Output the [X, Y] coordinate of the center of the cell containing the given text.  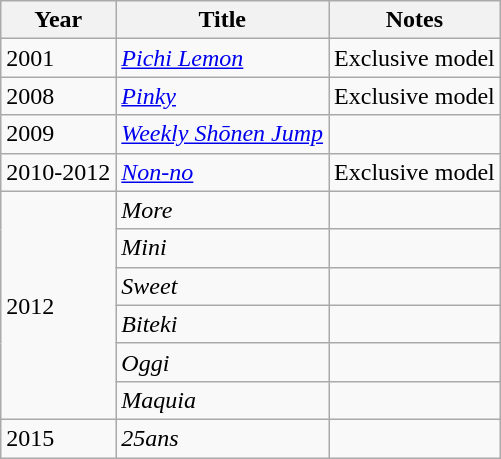
Oggi [222, 362]
25ans [222, 438]
Biteki [222, 324]
2015 [58, 438]
2010-2012 [58, 172]
Weekly Shōnen Jump [222, 134]
2012 [58, 305]
Non-no [222, 172]
2009 [58, 134]
2001 [58, 58]
Title [222, 20]
2008 [58, 96]
Mini [222, 248]
Pichi Lemon [222, 58]
Year [58, 20]
More [222, 210]
Maquia [222, 400]
Pinky [222, 96]
Sweet [222, 286]
Notes [415, 20]
